Find where the given text appears and provide that cell's center as (x, y) coordinate. 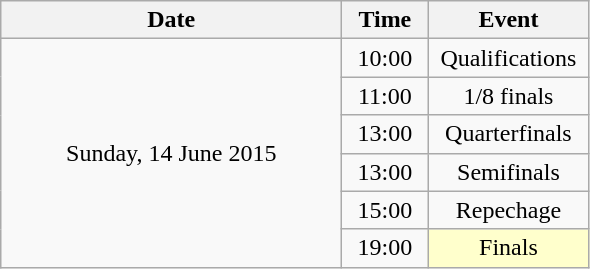
Time (385, 20)
Qualifications (508, 58)
Event (508, 20)
Semifinals (508, 172)
10:00 (385, 58)
Quarterfinals (508, 134)
Repechage (508, 210)
11:00 (385, 96)
Date (172, 20)
15:00 (385, 210)
Finals (508, 248)
1/8 finals (508, 96)
19:00 (385, 248)
Sunday, 14 June 2015 (172, 153)
